Pinpoint the cell where the given text exists, returning its (X, Y) midpoint coordinate. 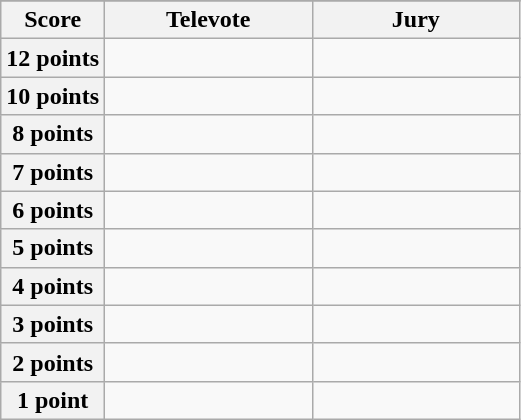
Televote (209, 20)
Jury (416, 20)
6 points (53, 210)
2 points (53, 362)
10 points (53, 96)
5 points (53, 248)
1 point (53, 400)
Score (53, 20)
12 points (53, 58)
7 points (53, 172)
8 points (53, 134)
4 points (53, 286)
3 points (53, 324)
